Determine the (X, Y) coordinate at the center of the cell enclosing the given text.  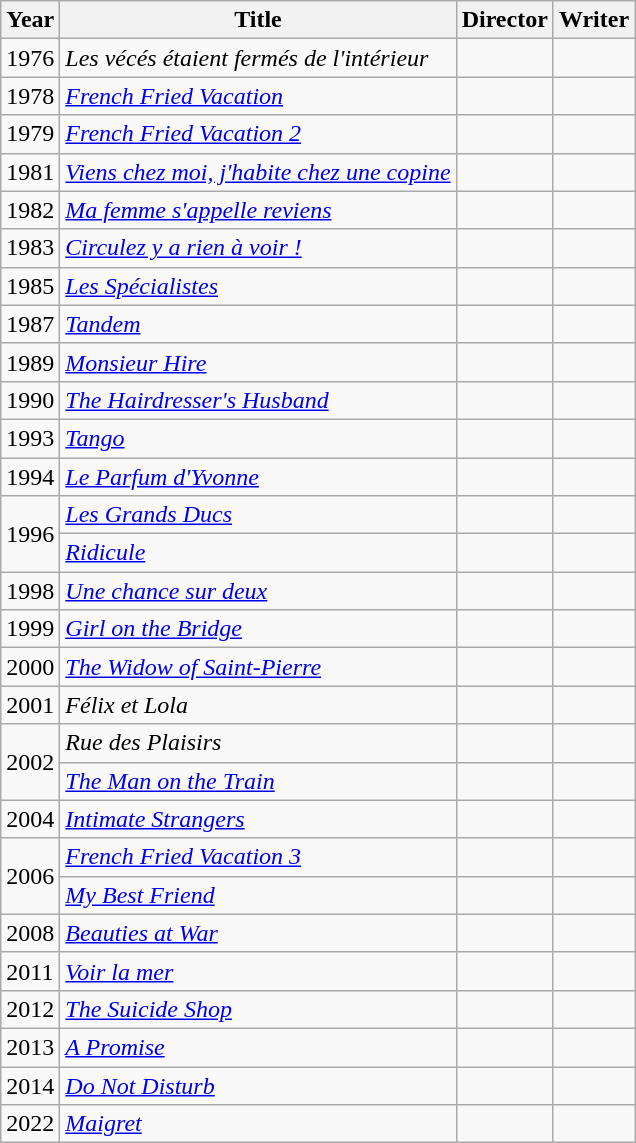
Tango (258, 438)
Writer (594, 20)
2000 (30, 667)
2001 (30, 705)
The Suicide Shop (258, 1009)
The Hairdresser's Husband (258, 400)
2012 (30, 1009)
Beauties at War (258, 933)
Circulez y a rien à voir ! (258, 248)
1987 (30, 324)
1990 (30, 400)
Les Spécialistes (258, 286)
1985 (30, 286)
My Best Friend (258, 895)
2006 (30, 876)
1998 (30, 591)
1982 (30, 210)
Do Not Disturb (258, 1085)
Director (504, 20)
Le Parfum d'Yvonne (258, 477)
Ridicule (258, 553)
1978 (30, 96)
Year (30, 20)
1983 (30, 248)
Les vécés étaient fermés de l'intérieur (258, 58)
2008 (30, 933)
The Man on the Train (258, 781)
1981 (30, 172)
French Fried Vacation 3 (258, 857)
Intimate Strangers (258, 819)
2004 (30, 819)
Tandem (258, 324)
Maigret (258, 1124)
2022 (30, 1124)
1989 (30, 362)
1994 (30, 477)
Monsieur Hire (258, 362)
French Fried Vacation (258, 96)
1993 (30, 438)
Viens chez moi, j'habite chez une copine (258, 172)
1979 (30, 134)
2002 (30, 762)
1976 (30, 58)
1996 (30, 534)
Girl on the Bridge (258, 629)
Une chance sur deux (258, 591)
The Widow of Saint-Pierre (258, 667)
Félix et Lola (258, 705)
2013 (30, 1047)
Rue des Plaisirs (258, 743)
Voir la mer (258, 971)
2014 (30, 1085)
1999 (30, 629)
Title (258, 20)
A Promise (258, 1047)
French Fried Vacation 2 (258, 134)
2011 (30, 971)
Ma femme s'appelle reviens (258, 210)
Les Grands Ducs (258, 515)
